Pinpoint the cell where the given text exists, returning its [x, y] midpoint coordinate. 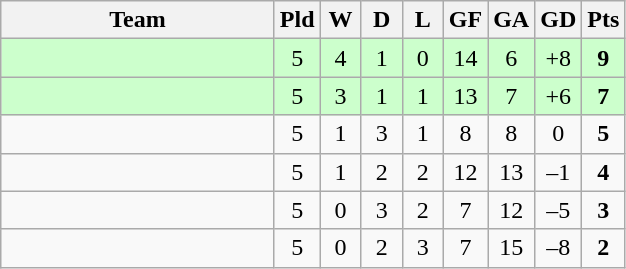
GA [512, 20]
15 [512, 248]
–5 [558, 210]
9 [604, 58]
+8 [558, 58]
14 [465, 58]
–8 [558, 248]
6 [512, 58]
D [382, 20]
Pld [297, 20]
W [340, 20]
GD [558, 20]
GF [465, 20]
Team [138, 20]
+6 [558, 96]
L [422, 20]
–1 [558, 172]
Pts [604, 20]
